Search for the cell housing the specified text and yield its (x, y) center coordinate. 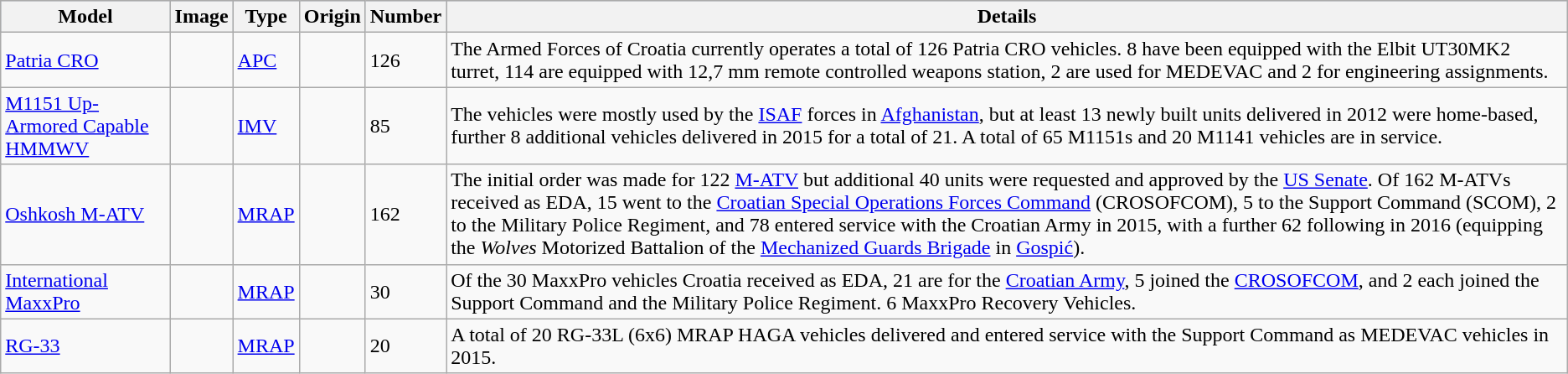
International MaxxPro (85, 292)
Number (405, 17)
Model (85, 17)
Oshkosh M-ATV (85, 215)
M1151 Up-Armored Capable HMMWV (85, 126)
162 (405, 215)
Image (201, 17)
30 (405, 292)
Details (1007, 17)
RG-33 (85, 345)
Type (266, 17)
126 (405, 60)
20 (405, 345)
85 (405, 126)
APC (266, 60)
Origin (332, 17)
IMV (266, 126)
Patria CRO (85, 60)
A total of 20 RG-33L (6x6) MRAP HAGA vehicles delivered and entered service with the Support Command as MEDEVAC vehicles in 2015. (1007, 345)
